Pinpoint the cell where the given text exists, returning its [x, y] midpoint coordinate. 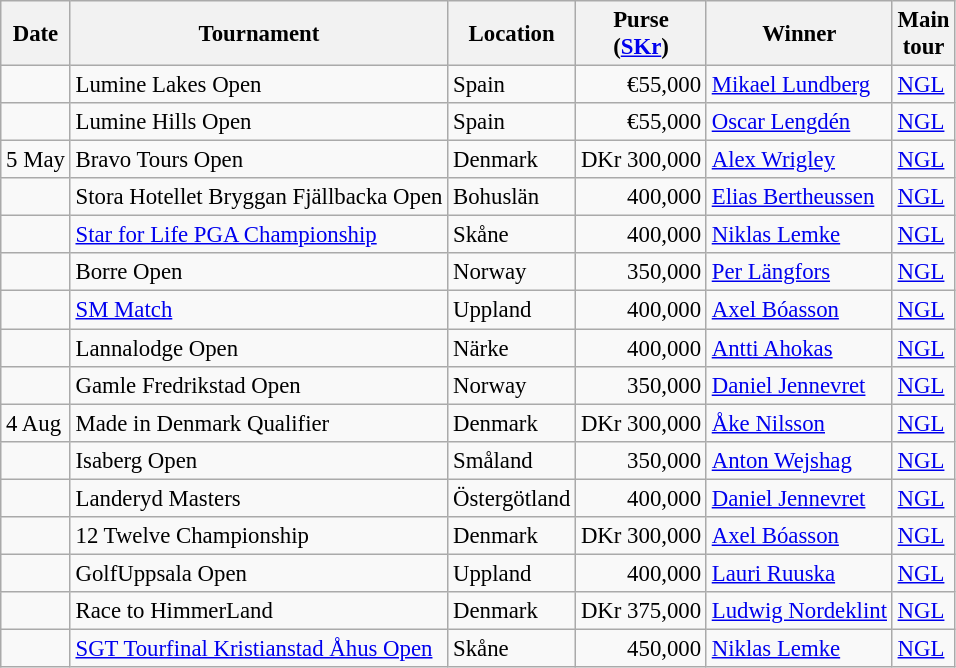
Ludwig Nordeklint [799, 611]
Småland [512, 460]
4 Aug [36, 423]
Elias Bertheussen [799, 197]
Alex Wrigley [799, 160]
Antti Ahokas [799, 348]
Oscar Lengdén [799, 122]
Stora Hotellet Bryggan Fjällbacka Open [259, 197]
Åke Nilsson [799, 423]
DKr 375,000 [642, 611]
Lumine Hills Open [259, 122]
Tournament [259, 34]
Bravo Tours Open [259, 160]
450,000 [642, 648]
GolfUppsala Open [259, 573]
Made in Denmark Qualifier [259, 423]
Bohuslän [512, 197]
Star for Life PGA Championship [259, 235]
SM Match [259, 310]
Landeryd Masters [259, 498]
Mikael Lundberg [799, 85]
Lumine Lakes Open [259, 85]
Race to HimmerLand [259, 611]
Borre Open [259, 273]
SGT Tourfinal Kristianstad Åhus Open [259, 648]
Purse(SKr) [642, 34]
Närke [512, 348]
Östergötland [512, 498]
Gamle Fredrikstad Open [259, 385]
Isaberg Open [259, 460]
Date [36, 34]
Location [512, 34]
5 May [36, 160]
Winner [799, 34]
Maintour [924, 34]
12 Twelve Championship [259, 536]
Lauri Ruuska [799, 573]
Anton Wejshag [799, 460]
Per Längfors [799, 273]
Lannalodge Open [259, 348]
